Return the (X, Y) coordinate for the center point of the cell that contains the specified text.  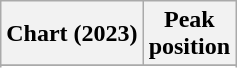
Peakposition (189, 34)
Chart (2023) (72, 34)
